Identify which cell holds the provided text, then report its (X, Y) central coordinate. 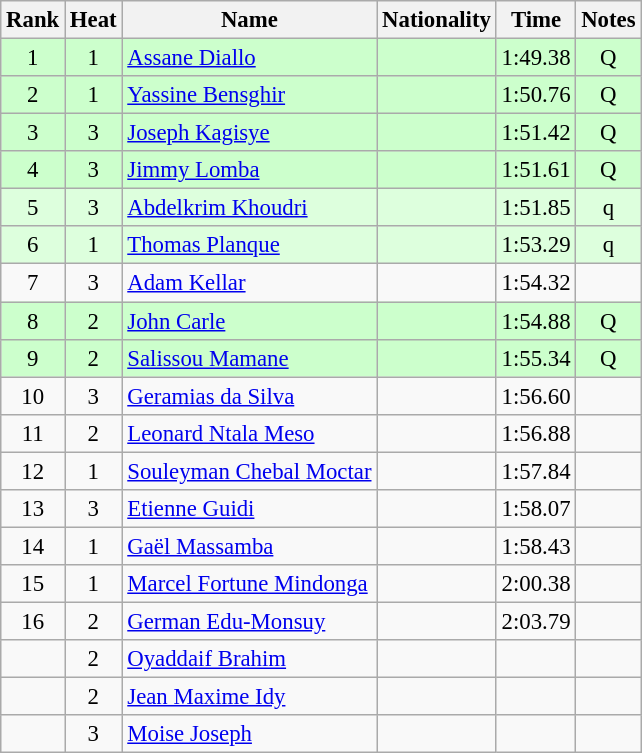
9 (33, 358)
Joseph Kagisye (250, 133)
1:56.60 (536, 396)
1:57.84 (536, 471)
2:00.38 (536, 584)
1:51.85 (536, 208)
Yassine Bensghir (250, 95)
1:55.34 (536, 358)
15 (33, 584)
Jean Maxime Idy (250, 697)
1:53.29 (536, 245)
1:49.38 (536, 58)
1:50.76 (536, 95)
Leonard Ntala Meso (250, 433)
14 (33, 546)
Jimmy Lomba (250, 170)
4 (33, 170)
Assane Diallo (250, 58)
Time (536, 20)
11 (33, 433)
12 (33, 471)
Souleyman Chebal Moctar (250, 471)
Salissou Mamane (250, 358)
1:58.07 (536, 509)
2:03.79 (536, 621)
10 (33, 396)
1:58.43 (536, 546)
Rank (33, 20)
Moise Joseph (250, 734)
Thomas Planque (250, 245)
1:56.88 (536, 433)
Nationality (436, 20)
13 (33, 509)
Marcel Fortune Mindonga (250, 584)
Gaël Massamba (250, 546)
Notes (608, 20)
John Carle (250, 321)
Etienne Guidi (250, 509)
Oyaddaif Brahim (250, 659)
8 (33, 321)
Adam Kellar (250, 283)
1:51.42 (536, 133)
Name (250, 20)
1:51.61 (536, 170)
7 (33, 283)
1:54.88 (536, 321)
16 (33, 621)
German Edu-Monsuy (250, 621)
6 (33, 245)
5 (33, 208)
Geramias da Silva (250, 396)
Abdelkrim Khoudri (250, 208)
Heat (94, 20)
1:54.32 (536, 283)
